Scan for the cell matching the given text and deliver its (X, Y) coordinate at center. 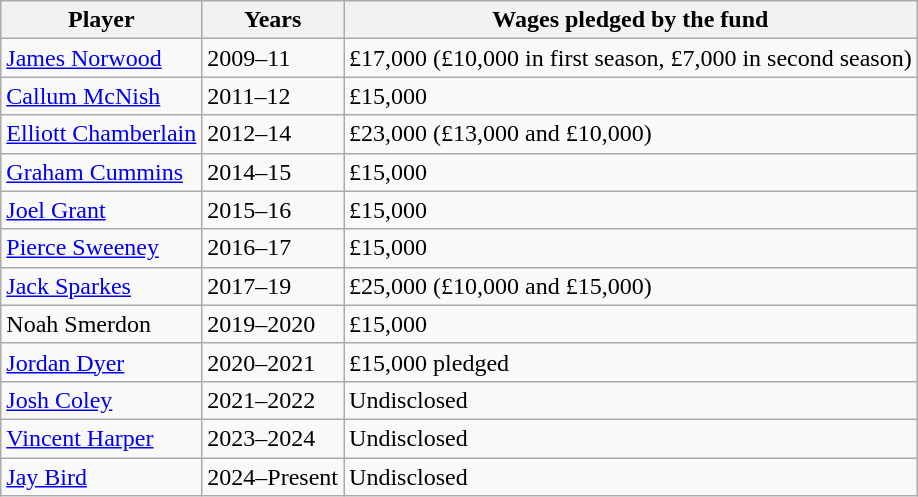
Years (273, 20)
£17,000 (£10,000 in first season, £7,000 in second season) (631, 58)
£15,000 pledged (631, 362)
2015–16 (273, 210)
2024–Present (273, 477)
James Norwood (102, 58)
2014–15 (273, 172)
2019–2020 (273, 324)
Callum McNish (102, 96)
Wages pledged by the fund (631, 20)
Jordan Dyer (102, 362)
£25,000 (£10,000 and £15,000) (631, 286)
Jay Bird (102, 477)
Joel Grant (102, 210)
Noah Smerdon (102, 324)
Jack Sparkes (102, 286)
Josh Coley (102, 400)
£23,000 (£13,000 and £10,000) (631, 134)
2020–2021 (273, 362)
2016–17 (273, 248)
Vincent Harper (102, 438)
Pierce Sweeney (102, 248)
2023–2024 (273, 438)
2009–11 (273, 58)
2021–2022 (273, 400)
Player (102, 20)
Elliott Chamberlain (102, 134)
2011–12 (273, 96)
Graham Cummins (102, 172)
2017–19 (273, 286)
2012–14 (273, 134)
